Capture the cell that displays the provided text and extract its (x, y) central coordinate. 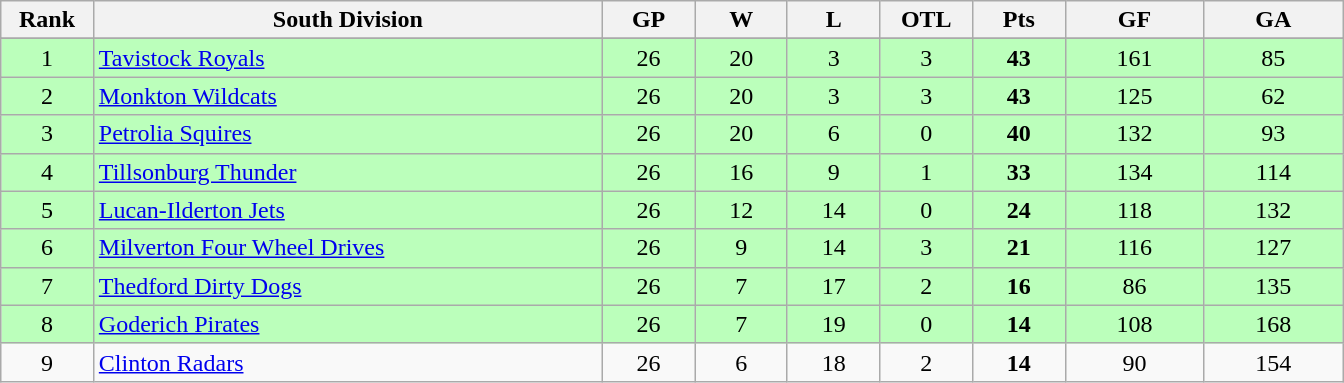
South Division (348, 20)
134 (1134, 172)
Tavistock Royals (348, 58)
Clinton Radars (348, 362)
GF (1134, 20)
33 (1020, 172)
Goderich Pirates (348, 324)
40 (1020, 134)
114 (1274, 172)
5 (48, 210)
4 (48, 172)
Monkton Wildcats (348, 96)
GP (648, 20)
116 (1134, 248)
62 (1274, 96)
18 (834, 362)
8 (48, 324)
93 (1274, 134)
Milverton Four Wheel Drives (348, 248)
17 (834, 286)
19 (834, 324)
OTL (926, 20)
Tillsonburg Thunder (348, 172)
L (834, 20)
161 (1134, 58)
Petrolia Squires (348, 134)
W (742, 20)
Thedford Dirty Dogs (348, 286)
86 (1134, 286)
154 (1274, 362)
Rank (48, 20)
Pts (1020, 20)
168 (1274, 324)
21 (1020, 248)
135 (1274, 286)
24 (1020, 210)
GA (1274, 20)
118 (1134, 210)
90 (1134, 362)
108 (1134, 324)
127 (1274, 248)
85 (1274, 58)
12 (742, 210)
Lucan-Ilderton Jets (348, 210)
125 (1134, 96)
